Search for the cell housing the specified text and yield its [X, Y] center coordinate. 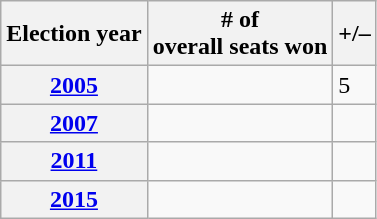
2011 [74, 161]
5 [354, 85]
2005 [74, 85]
2007 [74, 123]
Election year [74, 34]
# ofoverall seats won [240, 34]
2015 [74, 199]
+/– [354, 34]
